Detect which cell encompasses the target text, then output its [x, y] center coordinate. 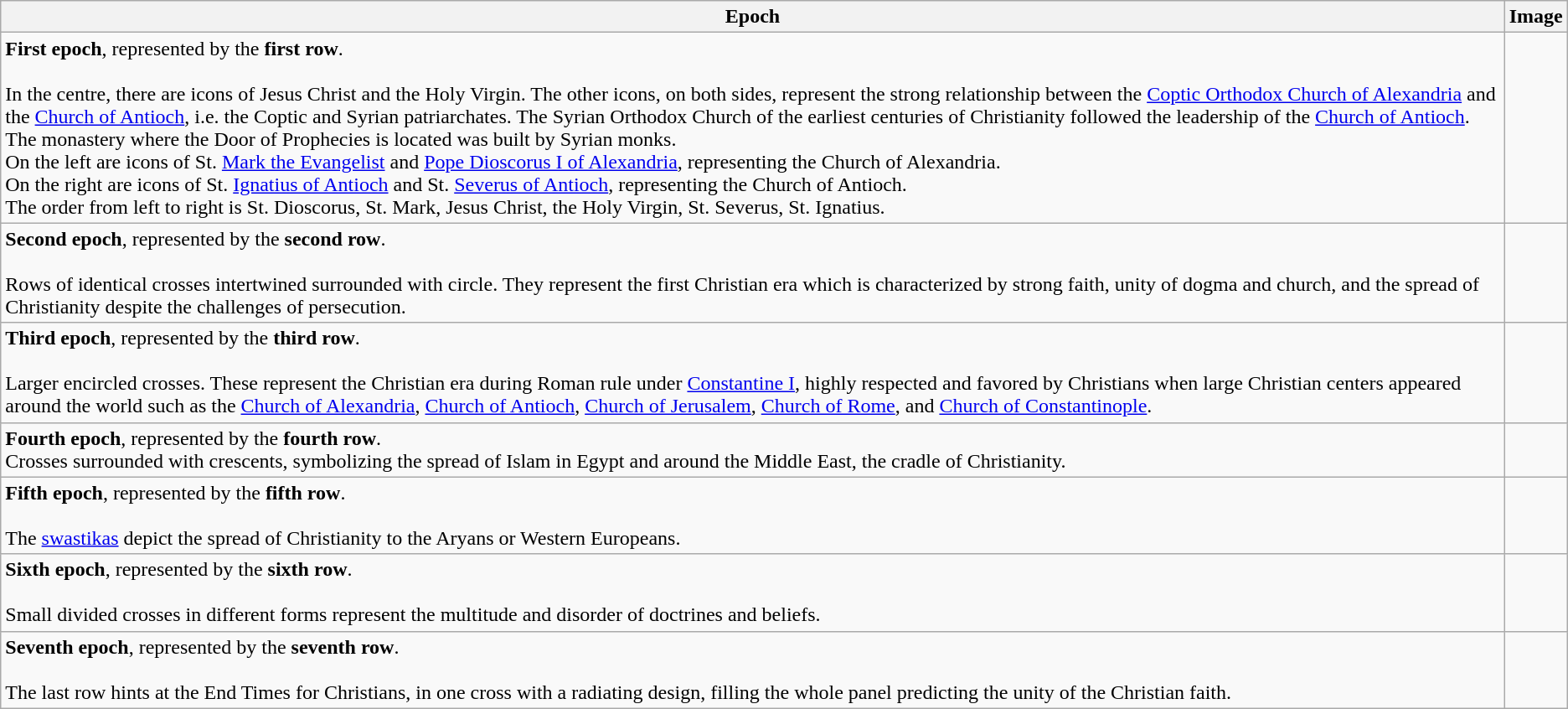
Sixth epoch, represented by the sixth row. Small divided crosses in different forms represent the multitude and disorder of doctrines and beliefs. [752, 593]
Fifth epoch, represented by the fifth row. The swastikas depict the spread of Christianity to the Aryans or Western Europeans. [752, 515]
Image [1536, 17]
Epoch [752, 17]
